Extract the (X, Y) coordinate from the center of the cell holding the provided text.  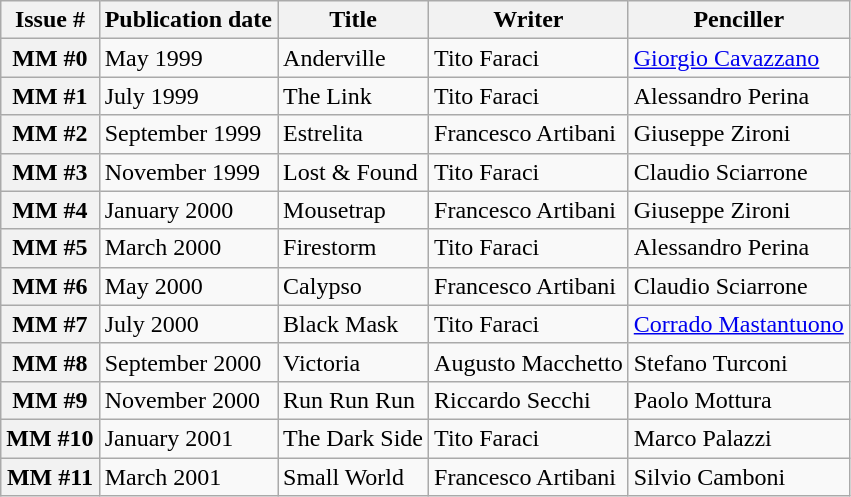
Calypso (354, 286)
March 2001 (188, 477)
MM #1 (50, 96)
Silvio Camboni (738, 477)
Penciller (738, 20)
MM #4 (50, 210)
Anderville (354, 58)
May 1999 (188, 58)
Augusto Macchetto (529, 362)
September 1999 (188, 134)
MM #11 (50, 477)
Lost & Found (354, 172)
May 2000 (188, 286)
The Dark Side (354, 438)
July 2000 (188, 324)
March 2000 (188, 248)
MM #2 (50, 134)
Run Run Run (354, 400)
Estrelita (354, 134)
MM #10 (50, 438)
Title (354, 20)
Mousetrap (354, 210)
MM #9 (50, 400)
MM #3 (50, 172)
Writer (529, 20)
January 2001 (188, 438)
Issue # (50, 20)
Riccardo Secchi (529, 400)
Giorgio Cavazzano (738, 58)
Publication date (188, 20)
Black Mask (354, 324)
MM #0 (50, 58)
July 1999 (188, 96)
January 2000 (188, 210)
Corrado Mastantuono (738, 324)
Firestorm (354, 248)
MM #6 (50, 286)
Paolo Mottura (738, 400)
Small World (354, 477)
MM #8 (50, 362)
The Link (354, 96)
September 2000 (188, 362)
MM #5 (50, 248)
November 2000 (188, 400)
November 1999 (188, 172)
Victoria (354, 362)
Marco Palazzi (738, 438)
MM #7 (50, 324)
Stefano Turconi (738, 362)
